Scan for the cell matching the given text and deliver its (X, Y) coordinate at center. 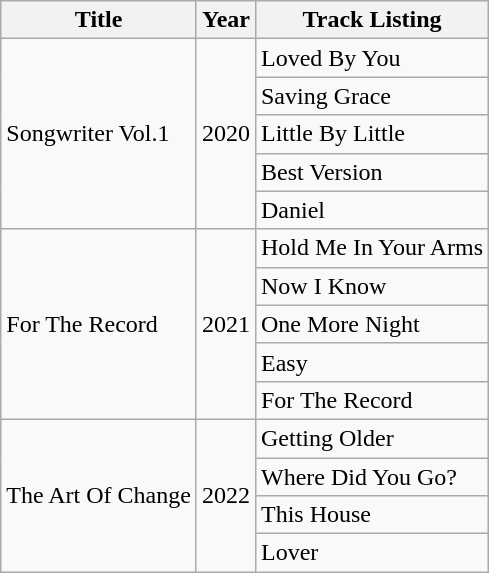
Loved By You (372, 58)
Little By Little (372, 134)
Easy (372, 362)
Saving Grace (372, 96)
One More Night (372, 324)
Lover (372, 553)
2021 (226, 324)
Year (226, 20)
Title (99, 20)
The Art Of Change (99, 495)
Getting Older (372, 438)
Daniel (372, 210)
2022 (226, 495)
2020 (226, 134)
Where Did You Go? (372, 477)
Now I Know (372, 286)
This House (372, 515)
Hold Me In Your Arms (372, 248)
Track Listing (372, 20)
Best Version (372, 172)
Songwriter Vol.1 (99, 134)
